For the text-containing cell, return its midpoint in [X, Y] coordinate format. 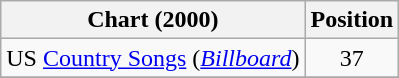
Chart (2000) [153, 20]
US Country Songs (Billboard) [153, 58]
37 [352, 58]
Position [352, 20]
